Determine the (x, y) coordinate at the center of the cell enclosing the given text.  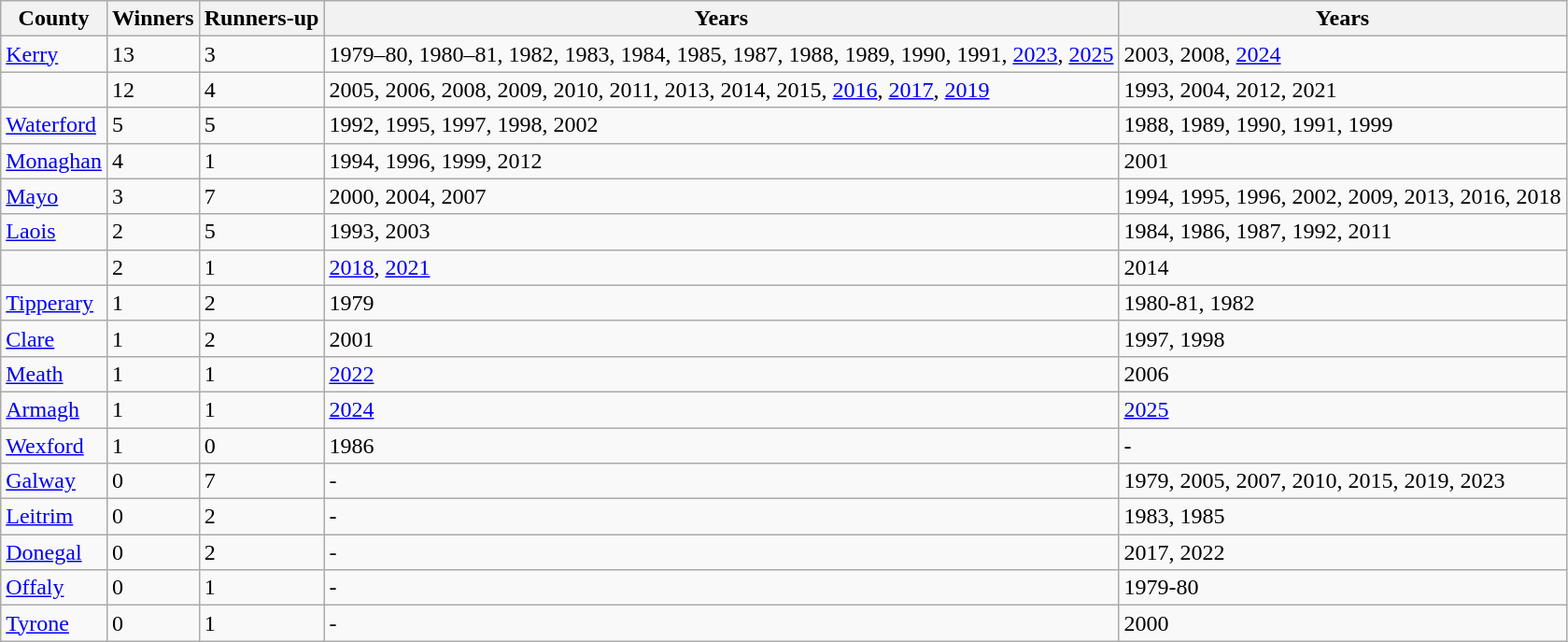
1979–80, 1980–81, 1982, 1983, 1984, 1985, 1987, 1988, 1989, 1990, 1991, 2023, 2025 (721, 54)
Galway (54, 481)
2018, 2021 (721, 267)
Offaly (54, 588)
1994, 1996, 1999, 2012 (721, 161)
2024 (721, 409)
Tyrone (54, 623)
County (54, 19)
2000 (1343, 623)
Laois (54, 232)
Kerry (54, 54)
1988, 1989, 1990, 1991, 1999 (1343, 125)
1979, 2005, 2007, 2010, 2015, 2019, 2023 (1343, 481)
13 (153, 54)
Armagh (54, 409)
2014 (1343, 267)
2017, 2022 (1343, 552)
12 (153, 90)
1979 (721, 303)
1986 (721, 446)
Donegal (54, 552)
2006 (1343, 374)
Tipperary (54, 303)
1980-81, 1982 (1343, 303)
1997, 1998 (1343, 338)
Leitrim (54, 517)
Winners (153, 19)
1979-80 (1343, 588)
1993, 2003 (721, 232)
Monaghan (54, 161)
1994, 1995, 1996, 2002, 2009, 2013, 2016, 2018 (1343, 196)
Runners-up (261, 19)
1984, 1986, 1987, 1992, 2011 (1343, 232)
2003, 2008, 2024 (1343, 54)
1983, 1985 (1343, 517)
2025 (1343, 409)
Clare (54, 338)
2022 (721, 374)
2005, 2006, 2008, 2009, 2010, 2011, 2013, 2014, 2015, 2016, 2017, 2019 (721, 90)
Mayo (54, 196)
1992, 1995, 1997, 1998, 2002 (721, 125)
1993, 2004, 2012, 2021 (1343, 90)
Wexford (54, 446)
Waterford (54, 125)
Meath (54, 374)
2000, 2004, 2007 (721, 196)
